Identify which cell holds the provided text, then report its [X, Y] central coordinate. 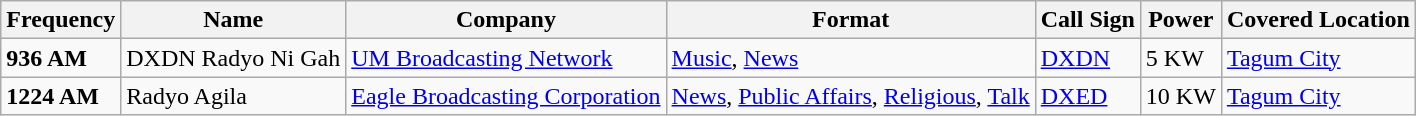
DXDN Radyo Ni Gah [234, 58]
Power [1180, 20]
1224 AM [61, 96]
5 KW [1180, 58]
Company [506, 20]
10 KW [1180, 96]
Call Sign [1088, 20]
Eagle Broadcasting Corporation [506, 96]
Covered Location [1318, 20]
Radyo Agila [234, 96]
DXED [1088, 96]
936 AM [61, 58]
Frequency [61, 20]
DXDN [1088, 58]
Format [850, 20]
Name [234, 20]
UM Broadcasting Network [506, 58]
Music, News [850, 58]
News, Public Affairs, Religious, Talk [850, 96]
